Provide the [x, y] coordinate of the cell's center where the given text is located.  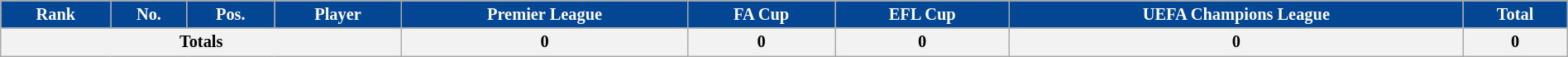
UEFA Champions League [1236, 14]
Total [1515, 14]
Pos. [230, 14]
Premier League [545, 14]
Totals [202, 42]
Player [338, 14]
No. [149, 14]
Rank [56, 14]
EFL Cup [923, 14]
FA Cup [761, 14]
